Return [x, y] of the center of cell containing provided text 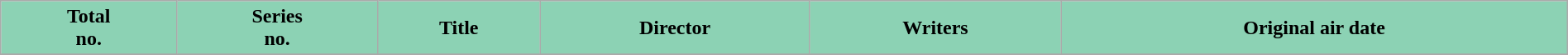
Director [675, 28]
Original air date [1314, 28]
Writers [935, 28]
Totalno. [89, 28]
Seriesno. [278, 28]
Title [458, 28]
